Output the (x, y) coordinate of the center of the cell containing the given text.  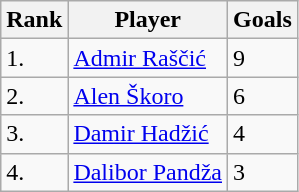
1. (34, 58)
6 (263, 96)
4 (263, 134)
Player (148, 20)
2. (34, 96)
Dalibor Pandža (148, 172)
Damir Hadžić (148, 134)
3 (263, 172)
Rank (34, 20)
3. (34, 134)
Alen Škoro (148, 96)
9 (263, 58)
Goals (263, 20)
Admir Raščić (148, 58)
4. (34, 172)
